Return the (x, y) coordinate for the center point of the cell that contains the specified text.  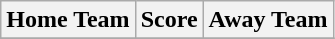
Away Team (268, 20)
Score (169, 20)
Home Team (68, 20)
